Identify which cell holds the provided text, then report its [X, Y] central coordinate. 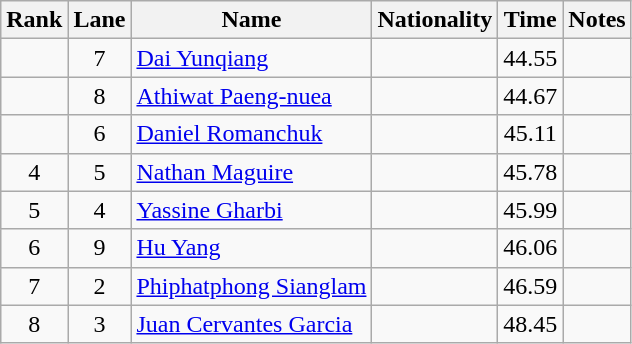
Hu Yang [252, 248]
44.55 [530, 58]
Lane [100, 20]
44.67 [530, 96]
46.06 [530, 248]
45.99 [530, 210]
45.78 [530, 172]
Phiphatphong Sianglam [252, 286]
Notes [597, 20]
Rank [34, 20]
3 [100, 324]
Yassine Gharbi [252, 210]
2 [100, 286]
Juan Cervantes Garcia [252, 324]
Nationality [435, 20]
9 [100, 248]
48.45 [530, 324]
46.59 [530, 286]
Name [252, 20]
45.11 [530, 134]
Athiwat Paeng-nuea [252, 96]
Daniel Romanchuk [252, 134]
Time [530, 20]
Dai Yunqiang [252, 58]
Nathan Maguire [252, 172]
